Search for the cell housing the specified text and yield its (X, Y) center coordinate. 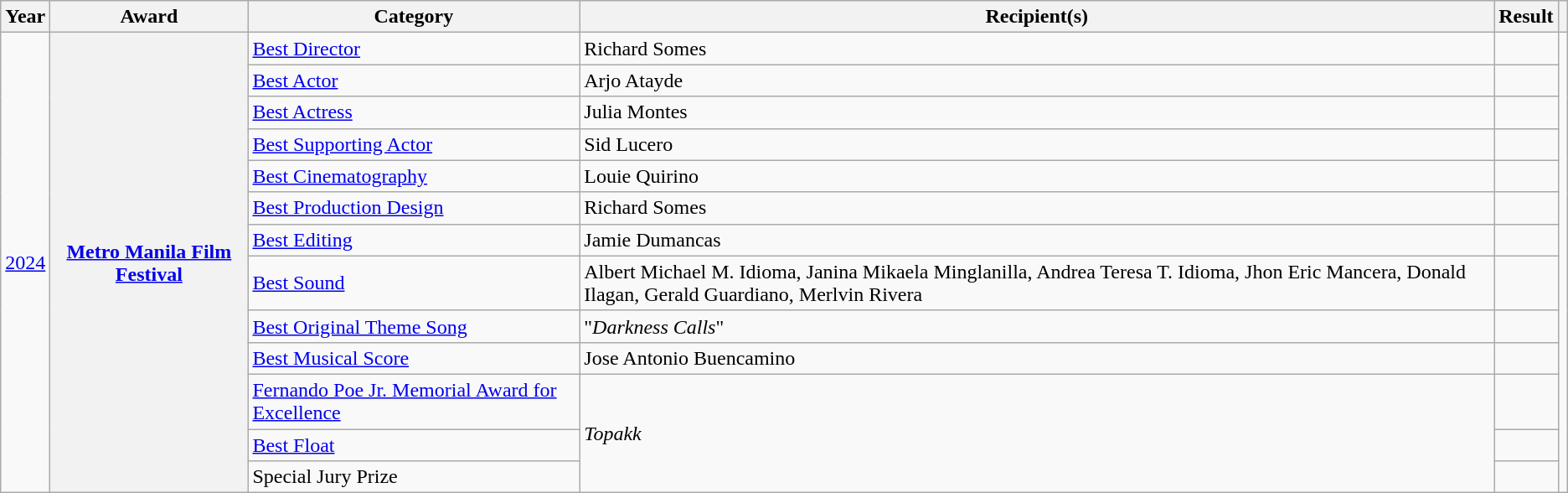
Award (149, 17)
Category (414, 17)
Best Actor (414, 80)
Topakk (1037, 433)
Jose Antonio Buencamino (1037, 358)
Fernando Poe Jr. Memorial Award for Excellence (414, 401)
Best Editing (414, 240)
Year (25, 17)
Metro Manila Film Festival (149, 263)
Louie Quirino (1037, 176)
Jamie Dumancas (1037, 240)
Best Cinematography (414, 176)
Best Original Theme Song (414, 326)
"Darkness Calls" (1037, 326)
Best Director (414, 49)
Arjo Atayde (1037, 80)
2024 (25, 263)
Best Sound (414, 283)
Sid Lucero (1037, 144)
Best Supporting Actor (414, 144)
Julia Montes (1037, 112)
Best Musical Score (414, 358)
Albert Michael M. Idioma, Janina Mikaela Minglanilla, Andrea Teresa T. Idioma, Jhon Eric Mancera, Donald Ilagan, Gerald Guardiano, Merlvin Rivera (1037, 283)
Result (1526, 17)
Best Actress (414, 112)
Best Float (414, 445)
Special Jury Prize (414, 477)
Best Production Design (414, 208)
Recipient(s) (1037, 17)
